Provide the [x, y] coordinate of the cell's center where the given text is located.  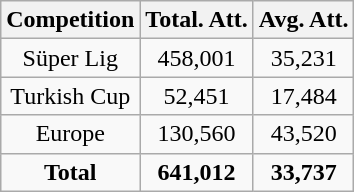
43,520 [304, 134]
130,560 [197, 134]
Total [70, 172]
17,484 [304, 96]
Total. Att. [197, 20]
33,737 [304, 172]
641,012 [197, 172]
35,231 [304, 58]
Competition [70, 20]
Turkish Cup [70, 96]
Europe [70, 134]
52,451 [197, 96]
Süper Lig [70, 58]
Avg. Att. [304, 20]
458,001 [197, 58]
